Locate the cell with the specified text and output its (X, Y) center coordinate. 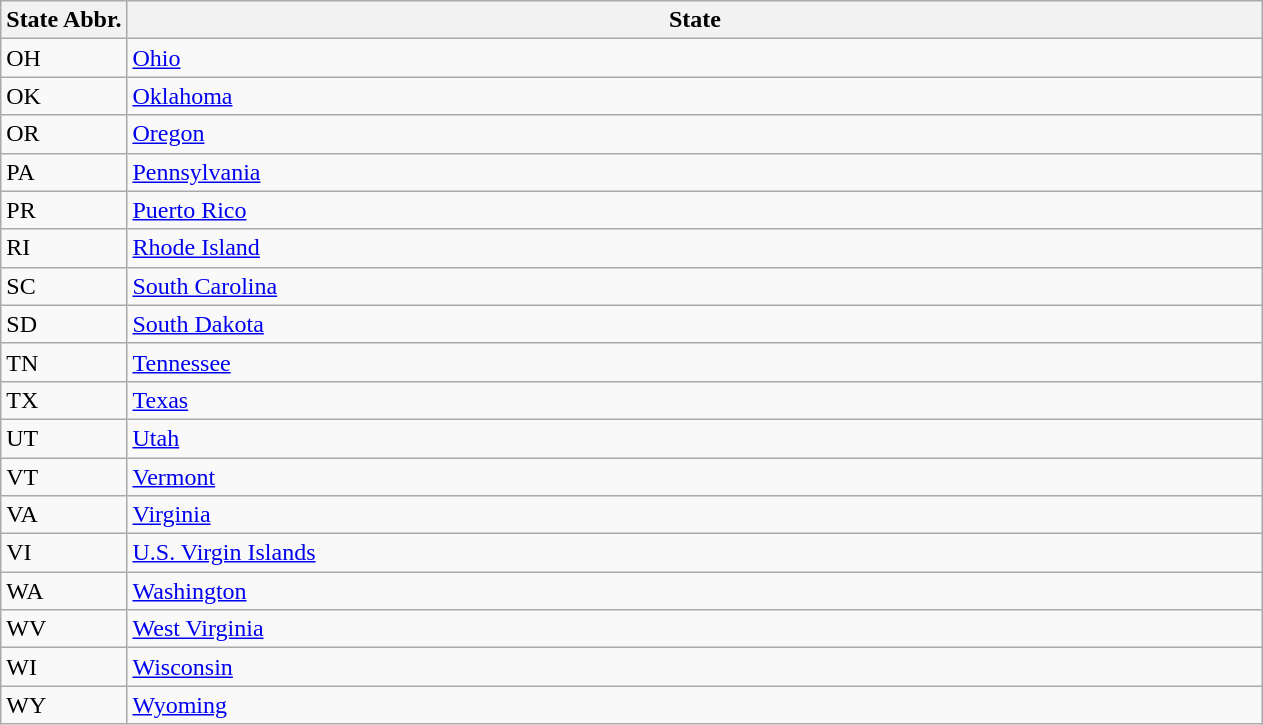
VT (64, 477)
TN (64, 362)
State (695, 20)
Virginia (695, 515)
Wisconsin (695, 667)
South Carolina (695, 286)
TX (64, 400)
Wyoming (695, 705)
Vermont (695, 477)
PA (64, 172)
Tennessee (695, 362)
State Abbr. (64, 20)
Texas (695, 400)
SC (64, 286)
VA (64, 515)
SD (64, 324)
OR (64, 134)
UT (64, 438)
Rhode Island (695, 248)
Puerto Rico (695, 210)
PR (64, 210)
WV (64, 629)
WA (64, 591)
OH (64, 58)
WI (64, 667)
RI (64, 248)
Washington (695, 591)
WY (64, 705)
Utah (695, 438)
South Dakota (695, 324)
VI (64, 553)
OK (64, 96)
Pennsylvania (695, 172)
Ohio (695, 58)
West Virginia (695, 629)
U.S. Virgin Islands (695, 553)
Oklahoma (695, 96)
Oregon (695, 134)
